For the text-containing cell, return its midpoint in (x, y) coordinate format. 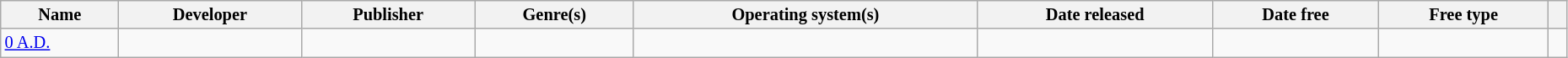
0 A.D. (60, 43)
Operating system(s) (805, 14)
Developer (210, 14)
Date free (1296, 14)
Date released (1095, 14)
Name (60, 14)
Genre(s) (554, 14)
Free type (1463, 14)
Publisher (388, 14)
